Locate the cell with the specified text and output its (X, Y) center coordinate. 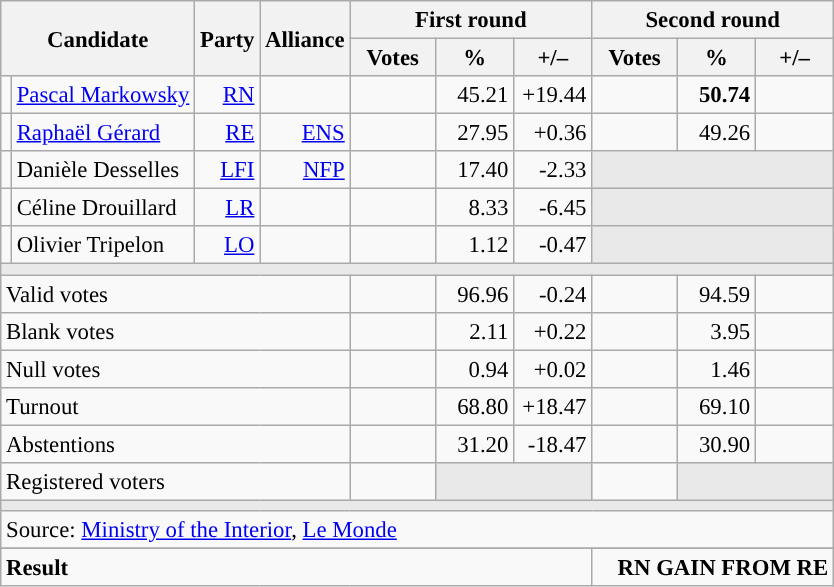
ENS (305, 133)
Candidate (98, 38)
+0.36 (553, 133)
+0.02 (553, 369)
8.33 (475, 208)
NFP (305, 170)
Olivier Tripelon (102, 245)
Registered voters (176, 482)
LO (228, 245)
-2.33 (553, 170)
Null votes (176, 369)
Céline Drouillard (102, 208)
-6.45 (553, 208)
LR (228, 208)
LFI (228, 170)
Raphaël Gérard (102, 133)
+18.47 (553, 406)
Blank votes (176, 331)
Turnout (176, 406)
First round (471, 20)
RE (228, 133)
1.46 (716, 369)
27.95 (475, 133)
Source: Ministry of the Interior, Le Monde (418, 530)
Alliance (305, 38)
17.40 (475, 170)
-0.47 (553, 245)
1.12 (475, 245)
96.96 (475, 294)
2.11 (475, 331)
Danièle Desselles (102, 170)
0.94 (475, 369)
68.80 (475, 406)
Party (228, 38)
-18.47 (553, 444)
RN GAIN FROM RE (713, 567)
Pascal Markowsky (102, 95)
49.26 (716, 133)
30.90 (716, 444)
-0.24 (553, 294)
RN (228, 95)
Result (296, 567)
+19.44 (553, 95)
31.20 (475, 444)
69.10 (716, 406)
45.21 (475, 95)
94.59 (716, 294)
+0.22 (553, 331)
Second round (713, 20)
Valid votes (176, 294)
50.74 (716, 95)
3.95 (716, 331)
Abstentions (176, 444)
